Output the (X, Y) coordinate of the center of the cell containing the given text.  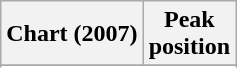
Peakposition (189, 34)
Chart (2007) (72, 34)
